Search for the cell housing the specified text and yield its [x, y] center coordinate. 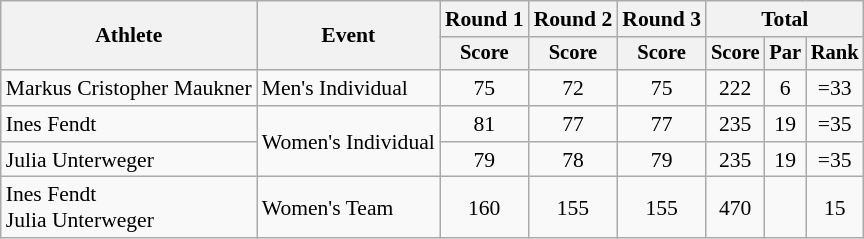
160 [484, 208]
Women's Team [348, 208]
Athlete [129, 36]
Par [785, 54]
Ines FendtJulia Unterweger [129, 208]
Women's Individual [348, 142]
Men's Individual [348, 88]
Round 1 [484, 19]
Ines Fendt [129, 124]
Round 3 [662, 19]
Event [348, 36]
6 [785, 88]
=33 [835, 88]
Rank [835, 54]
81 [484, 124]
222 [735, 88]
Round 2 [574, 19]
470 [735, 208]
Markus Cristopher Maukner [129, 88]
15 [835, 208]
78 [574, 160]
Julia Unterweger [129, 160]
72 [574, 88]
Total [785, 19]
